Determine the [X, Y] coordinate at the center of the cell enclosing the given text.  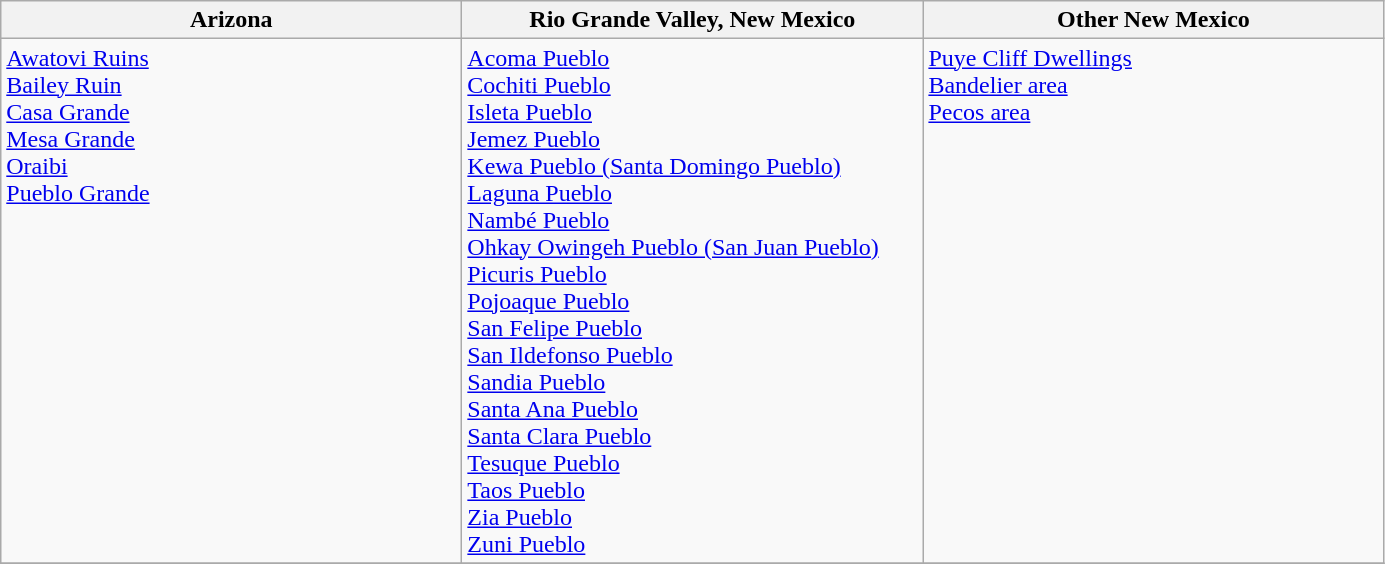
Awatovi RuinsBailey RuinCasa GrandeMesa GrandeOraibiPueblo Grande [232, 301]
Arizona [232, 20]
Puye Cliff DwellingsBandelier areaPecos area [1154, 301]
Other New Mexico [1154, 20]
Rio Grande Valley, New Mexico [692, 20]
